From the cell containing the given text, extract its center point as (X, Y) coordinate. 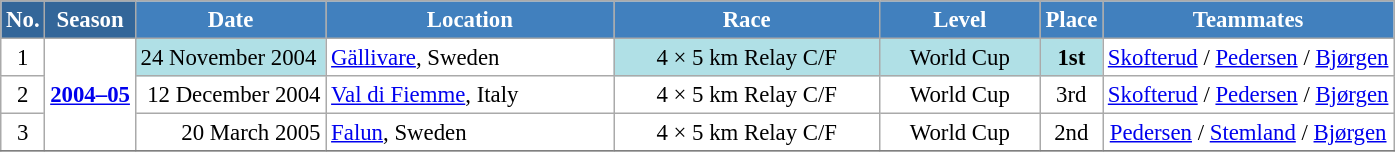
Season (90, 20)
2 (23, 95)
1st (1071, 58)
12 December 2004 (230, 95)
Race (747, 20)
2004–05 (90, 96)
3rd (1071, 95)
2nd (1071, 133)
No. (23, 20)
Place (1071, 20)
Falun, Sweden (470, 133)
24 November 2004 (230, 58)
Location (470, 20)
Val di Fiemme, Italy (470, 95)
20 March 2005 (230, 133)
3 (23, 133)
1 (23, 58)
Pedersen / Stemland / Bjørgen (1248, 133)
Teammates (1248, 20)
Date (230, 20)
Level (960, 20)
Gällivare, Sweden (470, 58)
